Scan for the cell matching the given text and deliver its [X, Y] coordinate at center. 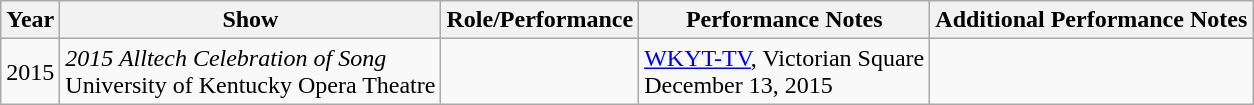
Role/Performance [540, 20]
Performance Notes [784, 20]
Year [30, 20]
2015 [30, 72]
2015 Alltech Celebration of Song University of Kentucky Opera Theatre [250, 72]
WKYT-TV, Victorian Square December 13, 2015 [784, 72]
Show [250, 20]
Additional Performance Notes [1092, 20]
